Return the [x, y] coordinate for the center point of the cell that contains the specified text.  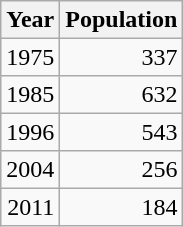
Year [30, 20]
632 [122, 94]
1975 [30, 56]
337 [122, 56]
1996 [30, 132]
2011 [30, 206]
543 [122, 132]
1985 [30, 94]
2004 [30, 170]
184 [122, 206]
256 [122, 170]
Population [122, 20]
